Scan for the cell matching the given text and deliver its [X, Y] coordinate at center. 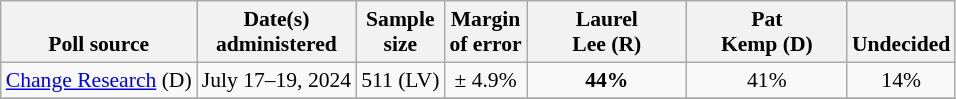
± 4.9% [485, 80]
14% [901, 80]
July 17–19, 2024 [276, 80]
PatKemp (D) [767, 32]
Samplesize [400, 32]
Undecided [901, 32]
Change Research (D) [99, 80]
511 (LV) [400, 80]
44% [607, 80]
Poll source [99, 32]
Marginof error [485, 32]
Date(s)administered [276, 32]
41% [767, 80]
LaurelLee (R) [607, 32]
